Determine the (X, Y) coordinate at the center of the cell enclosing the given text.  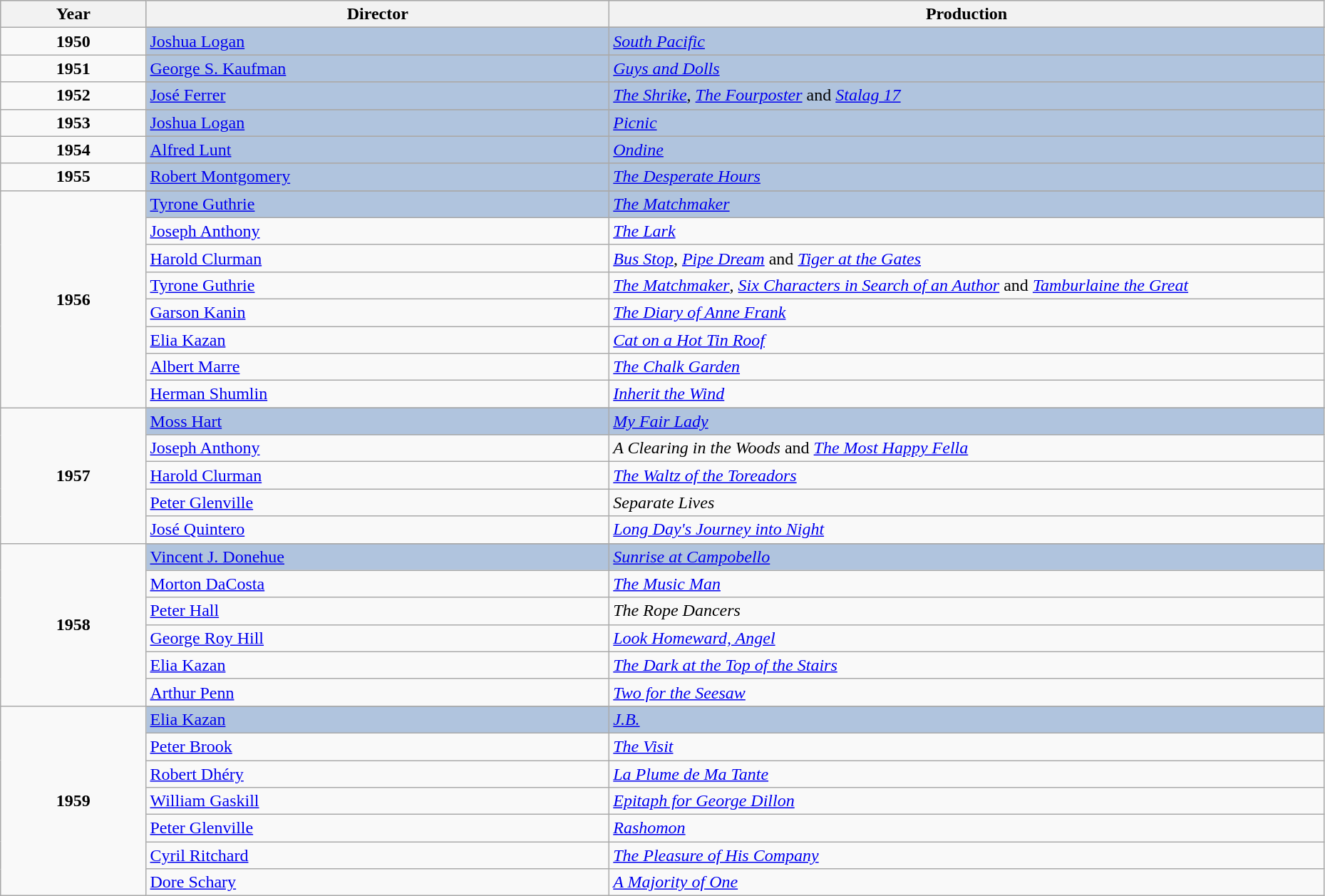
Moss Hart (378, 421)
The Pleasure of His Company (966, 855)
Separate Lives (966, 503)
Peter Brook (378, 746)
Picnic (966, 123)
Epitaph for George Dillon (966, 801)
Cyril Ritchard (378, 855)
The Lark (966, 231)
Vincent J. Donehue (378, 557)
Robert Dhéry (378, 773)
George S. Kaufman (378, 68)
1958 (73, 624)
Sunrise at Campobello (966, 557)
Long Day's Journey into Night (966, 530)
1952 (73, 96)
The Visit (966, 746)
Albert Marre (378, 367)
Director (378, 14)
Production (966, 14)
1950 (73, 41)
Peter Hall (378, 611)
The Dark at the Top of the Stairs (966, 665)
José Quintero (378, 530)
The Rope Dancers (966, 611)
Bus Stop, Pipe Dream and Tiger at the Gates (966, 258)
Alfred Lunt (378, 150)
J.B. (966, 719)
José Ferrer (378, 96)
William Gaskill (378, 801)
Guys and Dolls (966, 68)
Morton DaCosta (378, 584)
Herman Shumlin (378, 394)
South Pacific (966, 41)
My Fair Lady (966, 421)
1959 (73, 800)
The Shrike, The Fourposter and Stalag 17 (966, 96)
La Plume de Ma Tante (966, 773)
Arthur Penn (378, 692)
Cat on a Hot Tin Roof (966, 340)
A Majority of One (966, 882)
Year (73, 14)
1956 (73, 299)
The Waltz of the Toreadors (966, 475)
A Clearing in the Woods and The Most Happy Fella (966, 448)
The Chalk Garden (966, 367)
1955 (73, 177)
The Music Man (966, 584)
Two for the Seesaw (966, 692)
Robert Montgomery (378, 177)
Inherit the Wind (966, 394)
The Matchmaker (966, 204)
The Desperate Hours (966, 177)
The Matchmaker, Six Characters in Search of an Author and Tamburlaine the Great (966, 285)
1957 (73, 475)
1953 (73, 123)
1951 (73, 68)
The Diary of Anne Frank (966, 312)
Dore Schary (378, 882)
Rashomon (966, 828)
Garson Kanin (378, 312)
George Roy Hill (378, 638)
Ondine (966, 150)
Look Homeward, Angel (966, 638)
1954 (73, 150)
